Pinpoint the cell where the given text exists, returning its [X, Y] midpoint coordinate. 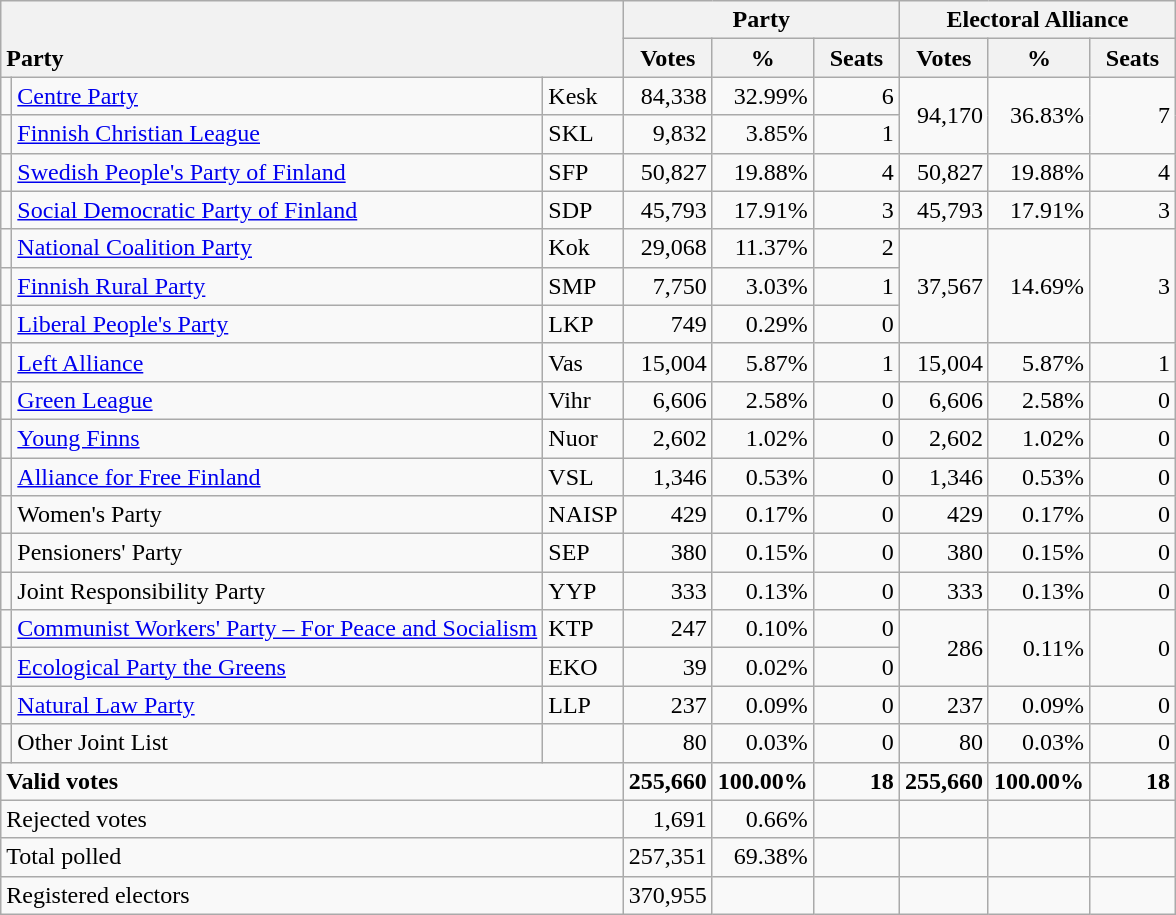
Registered electors [312, 895]
Total polled [312, 857]
Green League [278, 400]
Other Joint List [278, 743]
Left Alliance [278, 362]
Vihr [583, 400]
Liberal People's Party [278, 324]
9,832 [668, 134]
0.11% [1038, 648]
14.69% [1038, 286]
3.85% [762, 134]
SMP [583, 286]
0.02% [762, 667]
Natural Law Party [278, 705]
National Coalition Party [278, 248]
2 [856, 248]
VSL [583, 477]
Pensioners' Party [278, 553]
EKO [583, 667]
LKP [583, 324]
257,351 [668, 857]
SFP [583, 172]
247 [668, 629]
Finnish Christian League [278, 134]
Social Democratic Party of Finland [278, 210]
1,691 [668, 819]
84,338 [668, 96]
Kesk [583, 96]
NAISP [583, 515]
0.29% [762, 324]
SEP [583, 553]
SKL [583, 134]
Electoral Alliance [1037, 20]
11.37% [762, 248]
37,567 [944, 286]
SDP [583, 210]
Finnish Rural Party [278, 286]
7,750 [668, 286]
Swedish People's Party of Finland [278, 172]
Women's Party [278, 515]
Rejected votes [312, 819]
Communist Workers' Party – For Peace and Socialism [278, 629]
39 [668, 667]
Nuor [583, 438]
LLP [583, 705]
32.99% [762, 96]
Ecological Party the Greens [278, 667]
Young Finns [278, 438]
KTP [583, 629]
94,170 [944, 115]
0.66% [762, 819]
749 [668, 324]
370,955 [668, 895]
69.38% [762, 857]
Kok [583, 248]
Vas [583, 362]
Joint Responsibility Party [278, 591]
YYP [583, 591]
7 [1132, 115]
6 [856, 96]
29,068 [668, 248]
Centre Party [278, 96]
0.10% [762, 629]
36.83% [1038, 115]
286 [944, 648]
Alliance for Free Finland [278, 477]
3.03% [762, 286]
Valid votes [312, 781]
